Detect which cell encompasses the target text, then output its (x, y) center coordinate. 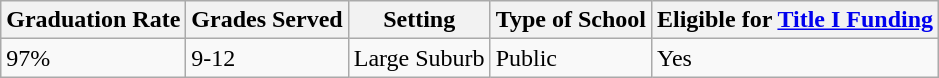
Eligible for Title I Funding (794, 20)
97% (94, 58)
Setting (419, 20)
Graduation Rate (94, 20)
Type of School (570, 20)
Yes (794, 58)
Public (570, 58)
9-12 (267, 58)
Grades Served (267, 20)
Large Suburb (419, 58)
